Return (x, y) of the center of cell containing provided text 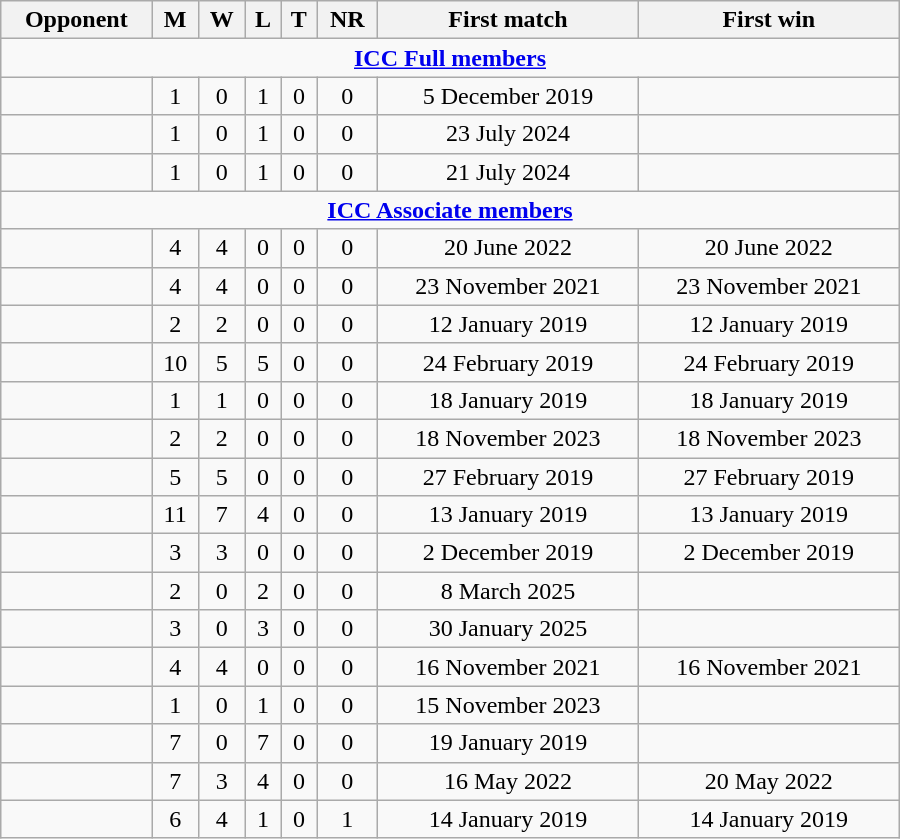
T (299, 20)
First win (768, 20)
10 (176, 362)
5 December 2019 (508, 96)
21 July 2024 (508, 172)
30 January 2025 (508, 629)
20 May 2022 (768, 781)
First match (508, 20)
23 July 2024 (508, 134)
ICC Full members (450, 58)
W (222, 20)
16 May 2022 (508, 781)
19 January 2019 (508, 743)
ICC Associate members (450, 210)
6 (176, 819)
L (263, 20)
8 March 2025 (508, 591)
15 November 2023 (508, 705)
11 (176, 515)
Opponent (76, 20)
M (176, 20)
NR (348, 20)
